Scan for the cell matching the given text and deliver its (X, Y) coordinate at center. 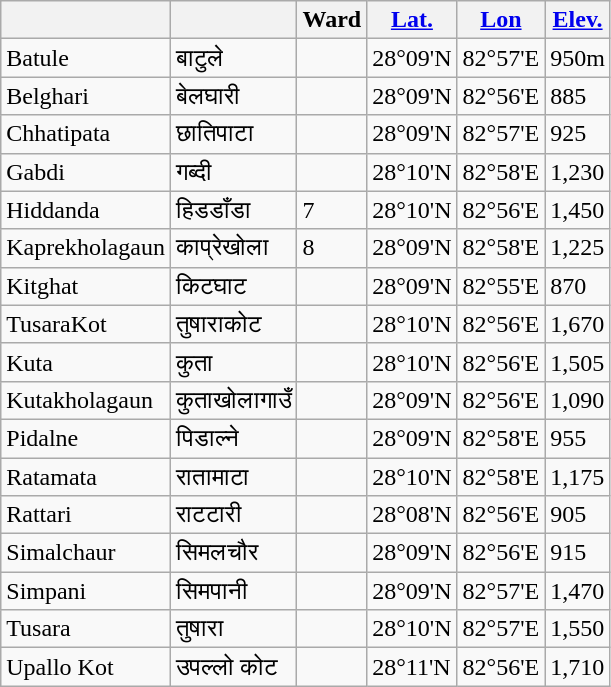
Lat. (412, 20)
Belghari (86, 96)
955 (578, 438)
925 (578, 134)
गब्दी (234, 172)
1,090 (578, 400)
उपल्लो कोट (234, 667)
Tusara (86, 629)
रातामाटा (234, 477)
काप्रेखोला (234, 248)
7 (332, 210)
1,175 (578, 477)
8 (332, 248)
पिडाल्ने (234, 438)
Ratamata (86, 477)
1,670 (578, 324)
Kitghat (86, 286)
Hiddanda (86, 210)
1,470 (578, 591)
Pidalne (86, 438)
905 (578, 515)
Gabdi (86, 172)
सिमपानी (234, 591)
Chhatipata (86, 134)
950m (578, 58)
28°11'N (412, 667)
तुषारा (234, 629)
1,225 (578, 248)
बेलघारी (234, 96)
885 (578, 96)
TusaraKot (86, 324)
हिडडाँडा (234, 210)
Rattari (86, 515)
28°08'N (412, 515)
1,450 (578, 210)
Kuta (86, 362)
82°55'E (501, 286)
राटटारी (234, 515)
तुषाराकोट (234, 324)
Elev. (578, 20)
Kaprekholagaun (86, 248)
Ward (332, 20)
Simpani (86, 591)
बाटुले (234, 58)
1,505 (578, 362)
Upallo Kot (86, 667)
1,710 (578, 667)
915 (578, 553)
कुताखोलागाउँ (234, 400)
Batule (86, 58)
किटघाट (234, 286)
870 (578, 286)
Simalchaur (86, 553)
छातिपाटा (234, 134)
1,230 (578, 172)
1,550 (578, 629)
कुता (234, 362)
Lon (501, 20)
Kutakholagaun (86, 400)
सिमलचौर (234, 553)
